Locate the cell with the specified text and output its [x, y] center coordinate. 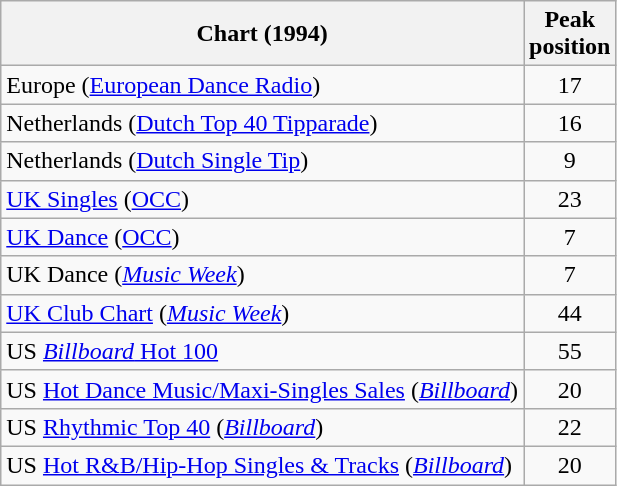
22 [570, 427]
UK Singles (OCC) [262, 199]
US Billboard Hot 100 [262, 351]
UK Club Chart (Music Week) [262, 313]
55 [570, 351]
Chart (1994) [262, 34]
US Hot R&B/Hip-Hop Singles & Tracks (Billboard) [262, 465]
23 [570, 199]
Netherlands (Dutch Top 40 Tipparade) [262, 123]
Netherlands (Dutch Single Tip) [262, 161]
9 [570, 161]
44 [570, 313]
17 [570, 85]
US Rhythmic Top 40 (Billboard) [262, 427]
16 [570, 123]
UK Dance (OCC) [262, 237]
US Hot Dance Music/Maxi-Singles Sales (Billboard) [262, 389]
Peakposition [570, 34]
Europe (European Dance Radio) [262, 85]
UK Dance (Music Week) [262, 275]
